Extract the (X, Y) coordinate from the center of the cell holding the provided text.  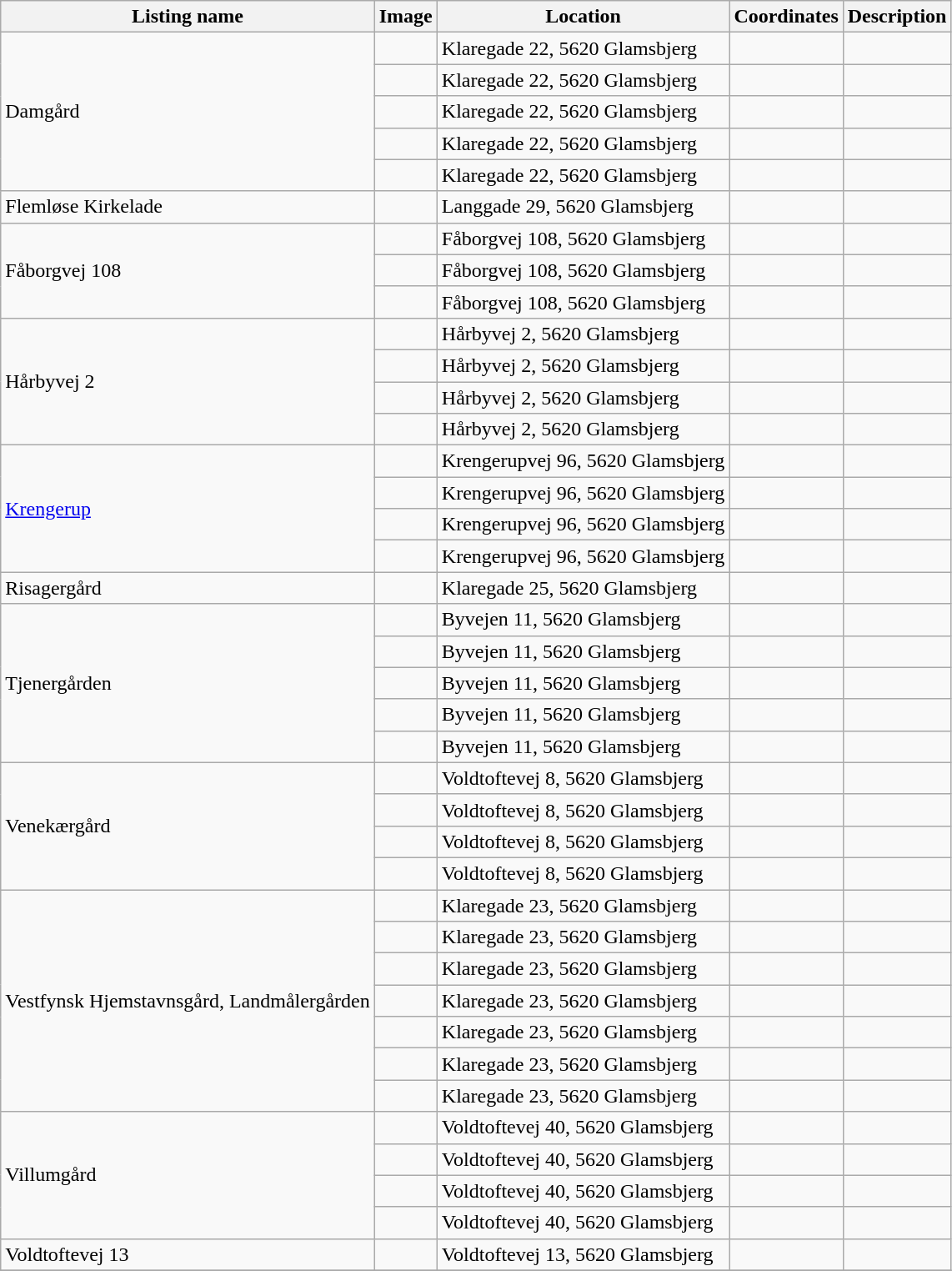
Voldtoftevej 13 (188, 1254)
Description (897, 17)
Langgade 29, 5620 Glamsbjerg (584, 207)
Damgård (188, 112)
Risagergård (188, 588)
Vestfynsk Hjemstavnsgård, Landmålergården (188, 1000)
Klaregade 25, 5620 Glamsbjerg (584, 588)
Location (584, 17)
Voldtoftevej 13, 5620 Glamsbjerg (584, 1254)
Fåborgvej 108 (188, 270)
Villumgård (188, 1175)
Flemløse Kirkelade (188, 207)
Venekærgård (188, 826)
Krengerup (188, 509)
Listing name (188, 17)
Tjenergården (188, 683)
Image (405, 17)
Hårbyvej 2 (188, 381)
Coordinates (786, 17)
